Extract the (x, y) coordinate from the center of the cell holding the provided text.  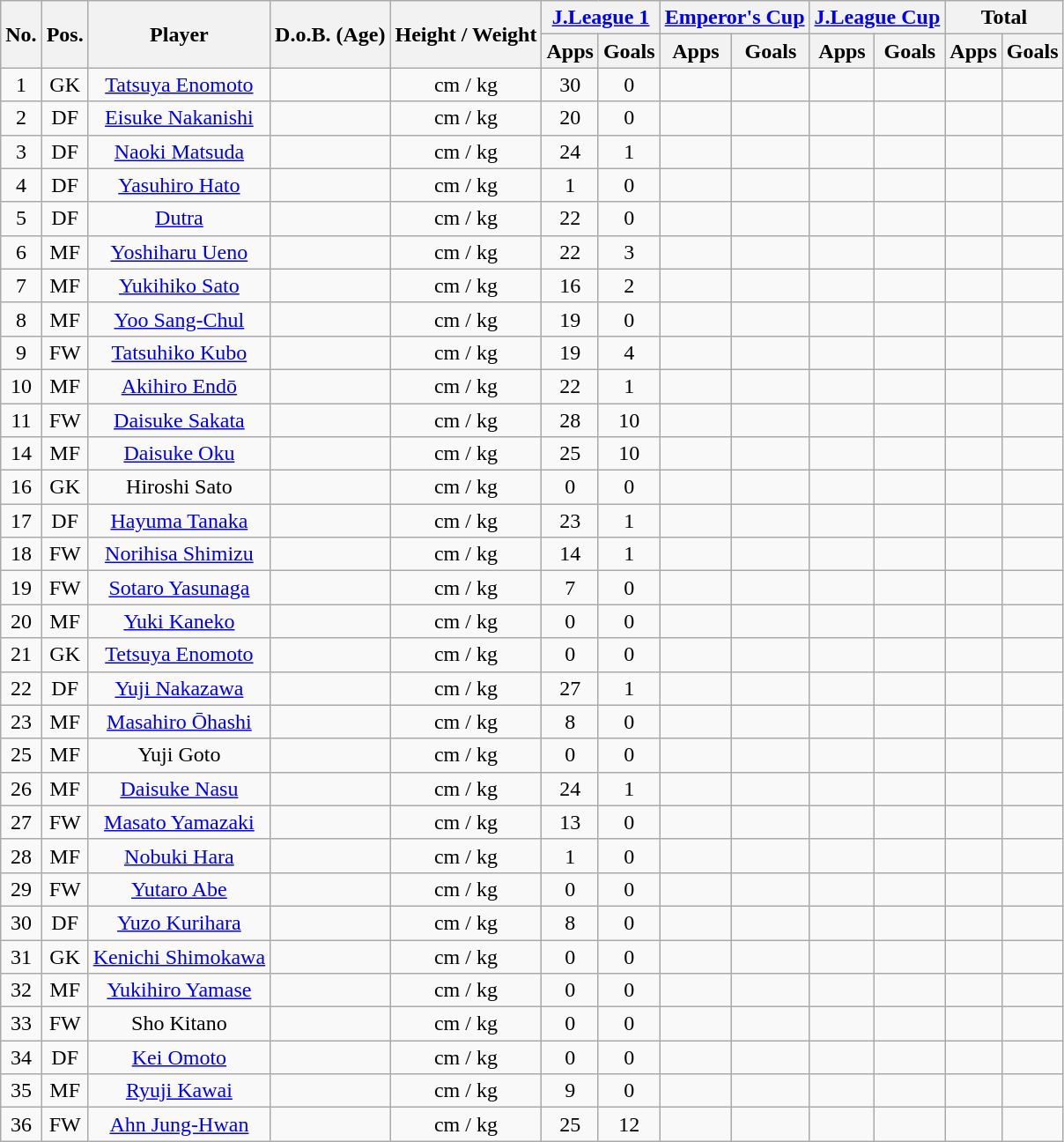
6 (21, 252)
Norihisa Shimizu (179, 554)
Yukihiro Yamase (179, 990)
Height / Weight (466, 34)
Masato Yamazaki (179, 822)
Tatsuya Enomoto (179, 85)
Yasuhiro Hato (179, 185)
Kenichi Shimokawa (179, 956)
Emperor's Cup (735, 18)
34 (21, 1057)
Yuzo Kurihara (179, 923)
Daisuke Sakata (179, 420)
Player (179, 34)
J.League Cup (877, 18)
26 (21, 789)
18 (21, 554)
Nobuki Hara (179, 856)
35 (21, 1091)
Sotaro Yasunaga (179, 588)
Masahiro Ōhashi (179, 722)
17 (21, 521)
Daisuke Oku (179, 454)
Yuki Kaneko (179, 621)
12 (629, 1124)
Tetsuya Enomoto (179, 655)
Dutra (179, 219)
Total (1004, 18)
Tatsuhiko Kubo (179, 352)
Kei Omoto (179, 1057)
Yoo Sang-Chul (179, 319)
29 (21, 889)
Yuji Nakazawa (179, 688)
Sho Kitano (179, 1024)
Daisuke Nasu (179, 789)
Yoshiharu Ueno (179, 252)
J.League 1 (601, 18)
32 (21, 990)
11 (21, 420)
Hayuma Tanaka (179, 521)
Ahn Jung-Hwan (179, 1124)
Yuji Goto (179, 755)
31 (21, 956)
No. (21, 34)
Eisuke Nakanishi (179, 118)
33 (21, 1024)
21 (21, 655)
Akihiro Endō (179, 386)
Naoki Matsuda (179, 152)
13 (570, 822)
36 (21, 1124)
D.o.B. (Age) (330, 34)
Yukihiko Sato (179, 285)
Yutaro Abe (179, 889)
Hiroshi Sato (179, 487)
5 (21, 219)
Pos. (65, 34)
Ryuji Kawai (179, 1091)
